From the cell containing the given text, extract its center point as (X, Y) coordinate. 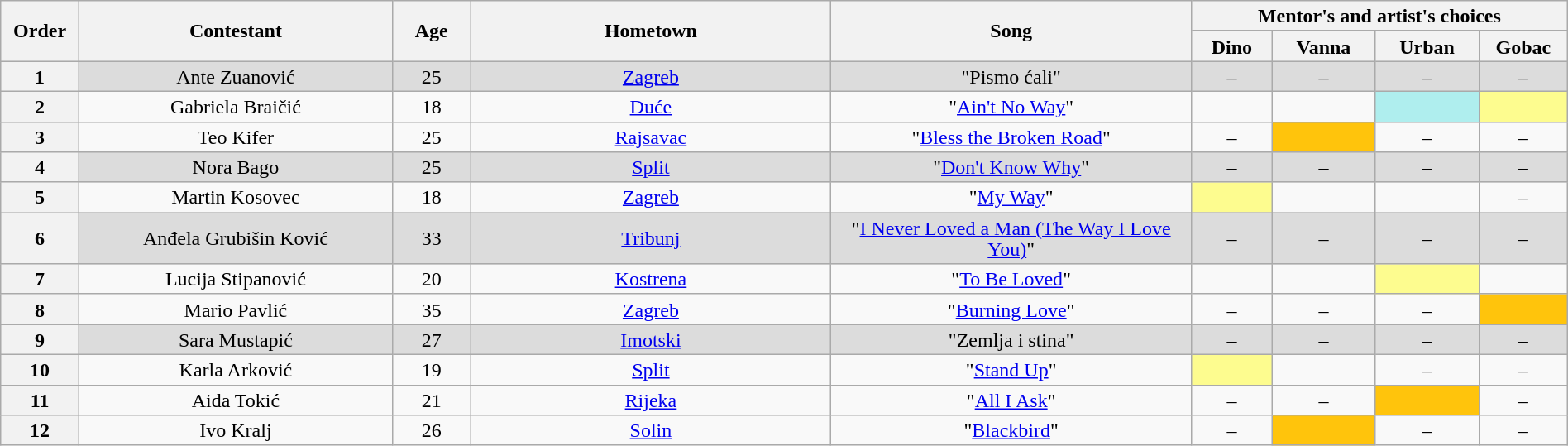
Dino (1232, 46)
"All I Ask" (1011, 400)
10 (40, 369)
Urban (1427, 46)
27 (432, 339)
4 (40, 167)
Rajsavac (651, 137)
Solin (651, 430)
5 (40, 197)
Age (432, 31)
Hometown (651, 31)
7 (40, 280)
Song (1011, 31)
12 (40, 430)
"Ain't No Way" (1011, 106)
Mentor's and artist's choices (1379, 17)
Sara Mustapić (235, 339)
3 (40, 137)
Gobac (1523, 46)
35 (432, 309)
"My Way" (1011, 197)
Teo Kifer (235, 137)
Lucija Stipanović (235, 280)
19 (432, 369)
20 (432, 280)
Karla Arković (235, 369)
"Stand Up" (1011, 369)
Rijeka (651, 400)
Kostrena (651, 280)
Duće (651, 106)
9 (40, 339)
Contestant (235, 31)
8 (40, 309)
1 (40, 76)
Mario Pavlić (235, 309)
"Don't Know Why" (1011, 167)
"To Be Loved" (1011, 280)
"Blackbird" (1011, 430)
21 (432, 400)
Vanna (1323, 46)
Nora Bago (235, 167)
33 (432, 238)
"I Never Loved a Man (The Way I Love You)" (1011, 238)
"Bless the Broken Road" (1011, 137)
2 (40, 106)
Imotski (651, 339)
"Burning Love" (1011, 309)
"Pismo ćali" (1011, 76)
Ivo Kralj (235, 430)
Gabriela Braičić (235, 106)
"Zemlja i stina" (1011, 339)
26 (432, 430)
Ante Zuanović (235, 76)
11 (40, 400)
Aida Tokić (235, 400)
Tribunj (651, 238)
Order (40, 31)
6 (40, 238)
Anđela Grubišin Ković (235, 238)
Martin Kosovec (235, 197)
